Detect which cell encompasses the target text, then output its (X, Y) center coordinate. 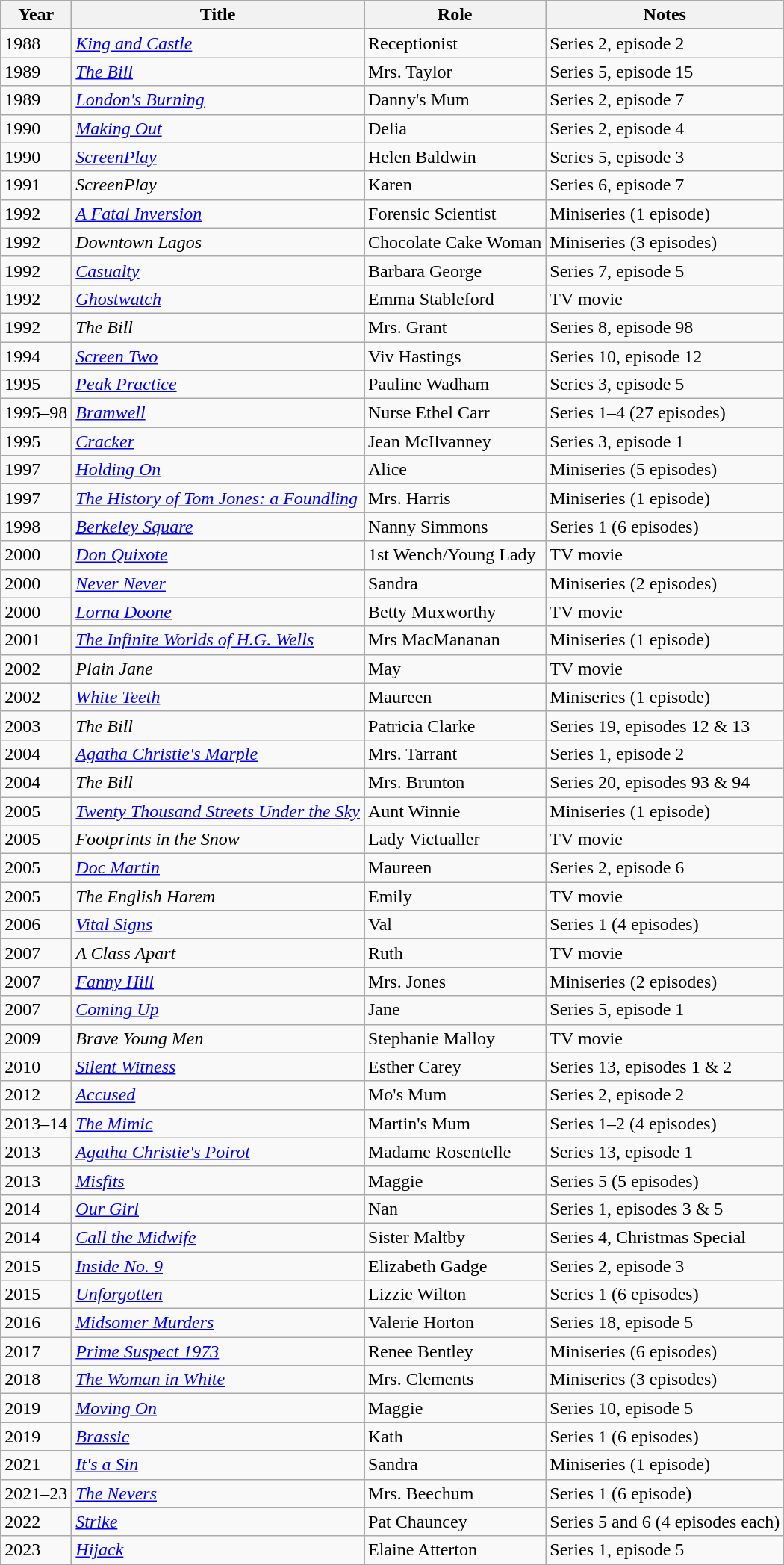
Series 13, episode 1 (665, 1152)
Forensic Scientist (455, 214)
Agatha Christie's Poirot (218, 1152)
Series 7, episode 5 (665, 270)
Call the Midwife (218, 1237)
Prime Suspect 1973 (218, 1351)
Esther Carey (455, 1067)
Midsomer Murders (218, 1323)
Cracker (218, 441)
The English Harem (218, 896)
1995–98 (36, 413)
Nurse Ethel Carr (455, 413)
Series 19, episodes 12 & 13 (665, 725)
Silent Witness (218, 1067)
2021–23 (36, 1493)
Plain Jane (218, 669)
Delia (455, 128)
Our Girl (218, 1209)
The Infinite Worlds of H.G. Wells (218, 640)
London's Burning (218, 100)
2012 (36, 1095)
Series 2, episode 7 (665, 100)
2010 (36, 1067)
Series 5, episode 1 (665, 1010)
Strike (218, 1522)
Unforgotten (218, 1295)
Danny's Mum (455, 100)
Moving On (218, 1408)
Chocolate Cake Woman (455, 242)
Downtown Lagos (218, 242)
2022 (36, 1522)
Receptionist (455, 43)
Series 2, episode 4 (665, 128)
Madame Rosentelle (455, 1152)
Inside No. 9 (218, 1266)
Series 18, episode 5 (665, 1323)
Mrs. Clements (455, 1380)
Series 1–2 (4 episodes) (665, 1124)
May (455, 669)
Series 6, episode 7 (665, 185)
Making Out (218, 128)
Year (36, 15)
Miniseries (5 episodes) (665, 470)
2001 (36, 640)
Valerie Horton (455, 1323)
Twenty Thousand Streets Under the Sky (218, 811)
Series 2, episode 6 (665, 868)
Jean McIlvanney (455, 441)
Mo's Mum (455, 1095)
Series 4, Christmas Special (665, 1237)
Mrs. Jones (455, 982)
Hijack (218, 1550)
Series 3, episode 5 (665, 385)
Lady Victualler (455, 840)
Patricia Clarke (455, 725)
Series 1 (6 episode) (665, 1493)
Holding On (218, 470)
Accused (218, 1095)
Don Quixote (218, 555)
Ghostwatch (218, 299)
Series 20, episodes 93 & 94 (665, 782)
Elizabeth Gadge (455, 1266)
Series 3, episode 1 (665, 441)
Vital Signs (218, 925)
White Teeth (218, 697)
2006 (36, 925)
Sister Maltby (455, 1237)
Coming Up (218, 1010)
2016 (36, 1323)
1998 (36, 527)
Footprints in the Snow (218, 840)
Series 1, episode 2 (665, 754)
1988 (36, 43)
2013–14 (36, 1124)
Casualty (218, 270)
Jane (455, 1010)
A Class Apart (218, 953)
Mrs. Beechum (455, 1493)
Mrs. Tarrant (455, 754)
Mrs. Grant (455, 327)
2003 (36, 725)
Emily (455, 896)
Martin's Mum (455, 1124)
1st Wench/Young Lady (455, 555)
Series 10, episode 5 (665, 1408)
Title (218, 15)
Series 5, episode 15 (665, 72)
Emma Stableford (455, 299)
The Nevers (218, 1493)
Viv Hastings (455, 356)
Series 2, episode 3 (665, 1266)
Series 1 (4 episodes) (665, 925)
Miniseries (6 episodes) (665, 1351)
Berkeley Square (218, 527)
2009 (36, 1038)
Mrs. Harris (455, 498)
Series 5 (5 episodes) (665, 1180)
Nanny Simmons (455, 527)
Agatha Christie's Marple (218, 754)
The History of Tom Jones: a Foundling (218, 498)
Peak Practice (218, 385)
Barbara George (455, 270)
2021 (36, 1465)
Elaine Atterton (455, 1550)
The Mimic (218, 1124)
Val (455, 925)
2018 (36, 1380)
Helen Baldwin (455, 157)
Mrs. Taylor (455, 72)
Mrs MacMananan (455, 640)
Betty Muxworthy (455, 612)
2017 (36, 1351)
Series 1–4 (27 episodes) (665, 413)
Brassic (218, 1437)
Screen Two (218, 356)
Notes (665, 15)
Alice (455, 470)
Kath (455, 1437)
1991 (36, 185)
Series 5, episode 3 (665, 157)
Karen (455, 185)
Series 1, episodes 3 & 5 (665, 1209)
Series 5 and 6 (4 episodes each) (665, 1522)
Renee Bentley (455, 1351)
Series 1, episode 5 (665, 1550)
Aunt Winnie (455, 811)
The Woman in White (218, 1380)
Series 10, episode 12 (665, 356)
Misfits (218, 1180)
Fanny Hill (218, 982)
Lorna Doone (218, 612)
A Fatal Inversion (218, 214)
King and Castle (218, 43)
Mrs. Brunton (455, 782)
Ruth (455, 953)
2023 (36, 1550)
It's a Sin (218, 1465)
Lizzie Wilton (455, 1295)
Doc Martin (218, 868)
Role (455, 15)
Bramwell (218, 413)
Never Never (218, 583)
1994 (36, 356)
Nan (455, 1209)
Series 13, episodes 1 & 2 (665, 1067)
Pauline Wadham (455, 385)
Series 8, episode 98 (665, 327)
Pat Chauncey (455, 1522)
Brave Young Men (218, 1038)
Stephanie Malloy (455, 1038)
